Search for the cell housing the specified text and yield its (x, y) center coordinate. 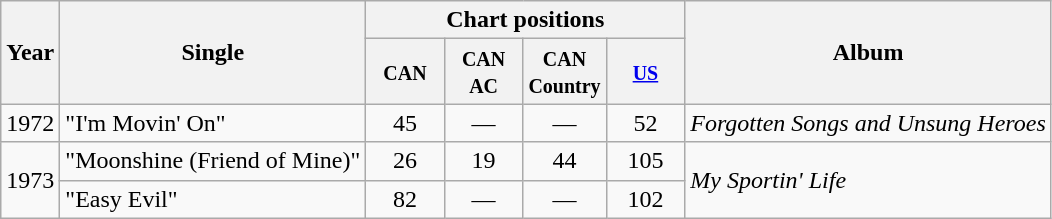
1972 (30, 123)
CAN Country (564, 72)
Chart positions (526, 20)
44 (564, 161)
105 (646, 161)
26 (406, 161)
Forgotten Songs and Unsung Heroes (868, 123)
Album (868, 52)
"I'm Movin' On" (213, 123)
"Moonshine (Friend of Mine)" (213, 161)
CAN (406, 72)
1973 (30, 180)
US (646, 72)
19 (484, 161)
CAN AC (484, 72)
Year (30, 52)
52 (646, 123)
45 (406, 123)
Single (213, 52)
"Easy Evil" (213, 199)
82 (406, 199)
102 (646, 199)
My Sportin' Life (868, 180)
